Provide the (X, Y) coordinate of the cell's center where the given text is located.  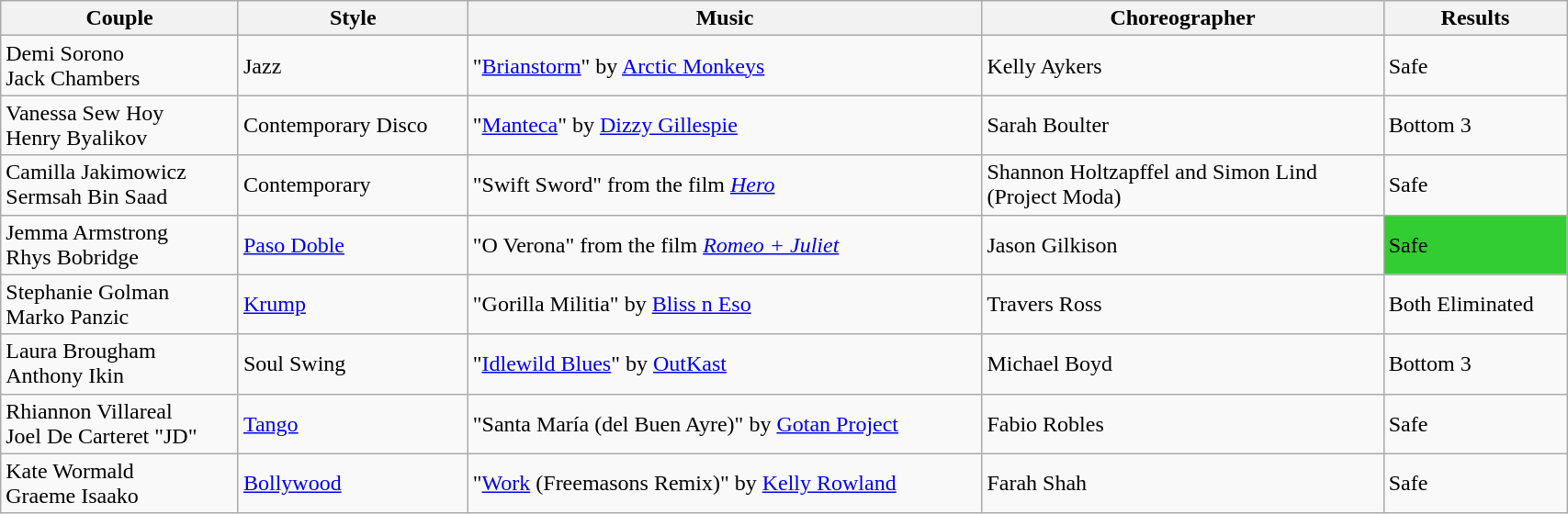
Demi Sorono Jack Chambers (119, 66)
Couple (119, 18)
Rhiannon VillarealJoel De Carteret "JD" (119, 424)
Choreographer (1183, 18)
Camilla Jakimowicz Sermsah Bin Saad (119, 185)
Contemporary Disco (353, 125)
Tango (353, 424)
"Manteca" by Dizzy Gillespie (725, 125)
Music (725, 18)
Kelly Aykers (1183, 66)
Michael Boyd (1183, 363)
Laura BroughamAnthony Ikin (119, 363)
Fabio Robles (1183, 424)
Both Eliminated (1475, 305)
Kate WormaldGraeme Isaako (119, 483)
Jemma Armstrong Rhys Bobridge (119, 244)
Stephanie Golman Marko Panzic (119, 305)
Results (1475, 18)
"Swift Sword" from the film Hero (725, 185)
"Gorilla Militia" by Bliss n Eso (725, 305)
Vanessa Sew Hoy Henry Byalikov (119, 125)
Farah Shah (1183, 483)
"Brianstorm" by Arctic Monkeys (725, 66)
Jazz (353, 66)
Style (353, 18)
"Idlewild Blues" by OutKast (725, 363)
Contemporary (353, 185)
Jason Gilkison (1183, 244)
Paso Doble (353, 244)
"O Verona" from the film Romeo + Juliet (725, 244)
"Work (Freemasons Remix)" by Kelly Rowland (725, 483)
Shannon Holtzapffel and Simon Lind(Project Moda) (1183, 185)
Travers Ross (1183, 305)
Krump (353, 305)
Soul Swing (353, 363)
Bollywood (353, 483)
Sarah Boulter (1183, 125)
"Santa María (del Buen Ayre)" by Gotan Project (725, 424)
